Scan for the cell matching the given text and deliver its [x, y] coordinate at center. 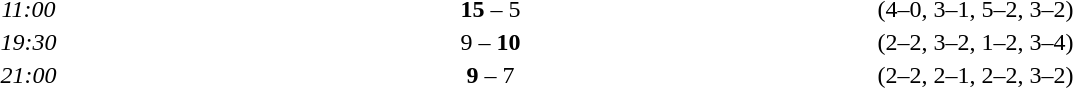
9 – 10 [490, 42]
